Provide the [X, Y] coordinate of the cell's center where the given text is located.  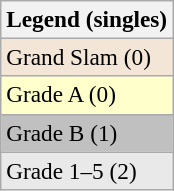
Grade A (0) [87, 95]
Grade 1–5 (2) [87, 170]
Legend (singles) [87, 19]
Grade B (1) [87, 133]
Grand Slam (0) [87, 57]
